Output the (X, Y) coordinate of the center of the cell containing the given text.  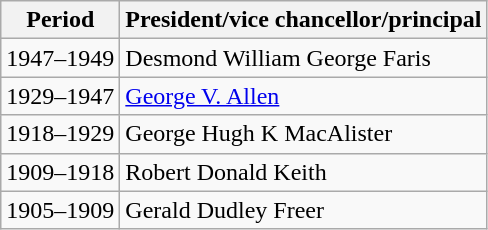
1905–1909 (60, 210)
Period (60, 20)
Robert Donald Keith (304, 172)
1947–1949 (60, 58)
Gerald Dudley Freer (304, 210)
1929–1947 (60, 96)
President/vice chancellor/principal (304, 20)
1909–1918 (60, 172)
George Hugh K MacAlister (304, 134)
Desmond William George Faris (304, 58)
1918–1929 (60, 134)
George V. Allen (304, 96)
